Return the [X, Y] coordinate for the center point of the cell that contains the specified text.  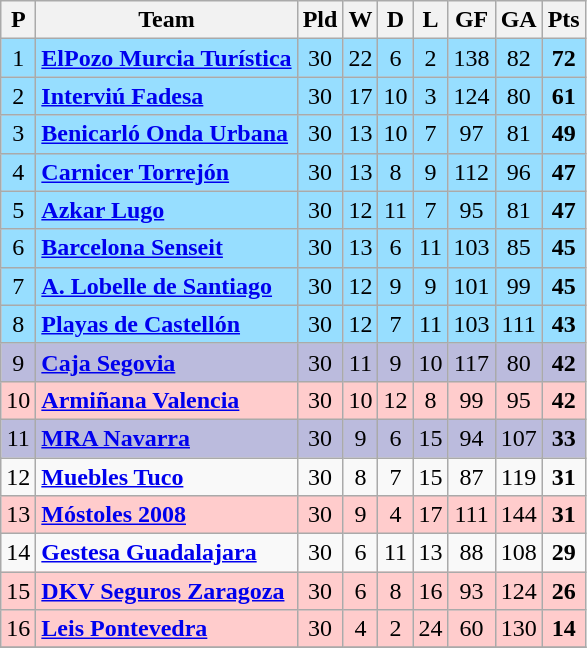
88 [472, 553]
MRA Navarra [166, 438]
108 [518, 553]
33 [564, 438]
101 [472, 286]
29 [564, 553]
72 [564, 58]
Playas de Castellón [166, 324]
GF [472, 20]
107 [518, 438]
Móstoles 2008 [166, 515]
Pld [320, 20]
DKV Seguros Zaragoza [166, 591]
117 [472, 362]
Team [166, 20]
Gestesa Guadalajara [166, 553]
61 [564, 96]
97 [472, 134]
Armiñana Valencia [166, 400]
5 [18, 210]
96 [518, 172]
P [18, 20]
D [396, 20]
43 [564, 324]
ElPozo Murcia Turística [166, 58]
26 [564, 591]
130 [518, 629]
GA [518, 20]
60 [472, 629]
22 [360, 58]
Interviú Fadesa [166, 96]
W [360, 20]
144 [518, 515]
Muebles Tuco [166, 477]
119 [518, 477]
Leis Pontevedra [166, 629]
85 [518, 248]
Benicarló Onda Urbana [166, 134]
49 [564, 134]
Azkar Lugo [166, 210]
94 [472, 438]
Pts [564, 20]
A. Lobelle de Santiago [166, 286]
112 [472, 172]
Barcelona Senseit [166, 248]
138 [472, 58]
Carnicer Torrejón [166, 172]
87 [472, 477]
1 [18, 58]
82 [518, 58]
24 [430, 629]
Caja Segovia [166, 362]
93 [472, 591]
L [430, 20]
